Find where the given text appears and provide that cell's center as (x, y) coordinate. 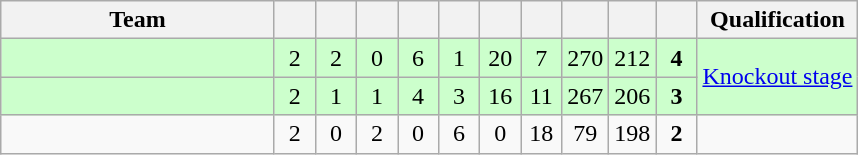
270 (586, 58)
Qualification (778, 20)
Team (138, 20)
7 (542, 58)
212 (632, 58)
18 (542, 134)
198 (632, 134)
Knockout stage (778, 77)
11 (542, 96)
267 (586, 96)
20 (500, 58)
206 (632, 96)
79 (586, 134)
16 (500, 96)
